Determine the (x, y) coordinate at the center of the cell enclosing the given text.  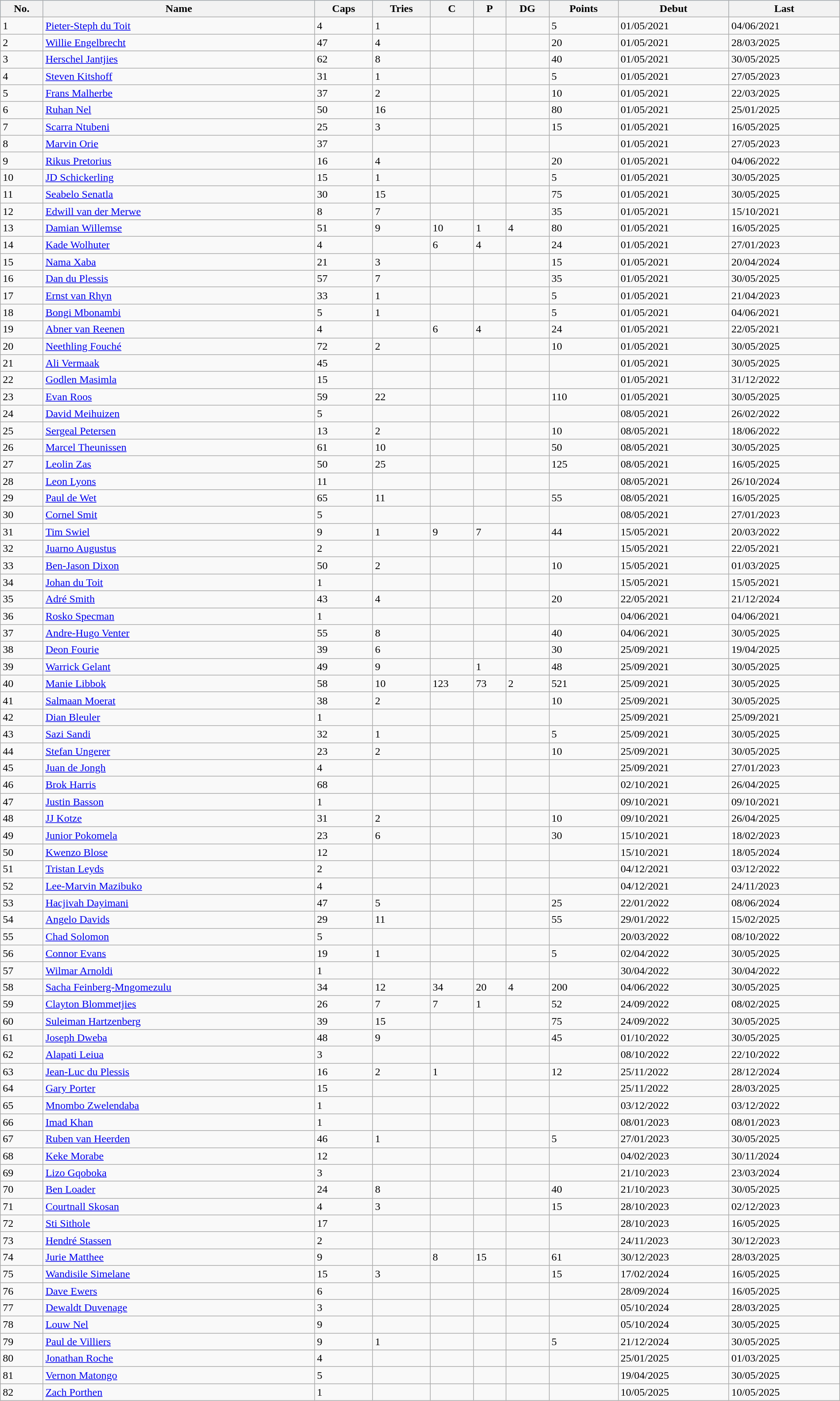
Sazi Sandi (179, 734)
Bongi Mbonambi (179, 312)
Evan Roos (179, 397)
28/12/2024 (784, 1072)
60 (22, 1021)
Lee-Marvin Mazibuko (179, 886)
22/03/2025 (784, 93)
56 (22, 953)
82 (22, 1392)
Rikus Pretorius (179, 160)
Frans Malherbe (179, 93)
Gary Porter (179, 1089)
18/02/2023 (784, 835)
63 (22, 1072)
Jurie Matthee (179, 1257)
42 (22, 717)
Leolin Zas (179, 464)
67 (22, 1139)
Jean-Luc du Plessis (179, 1072)
125 (583, 464)
Neethling Fouché (179, 346)
Connor Evans (179, 953)
31/12/2022 (784, 380)
Seabelo Senatla (179, 194)
Cornel Smit (179, 515)
69 (22, 1173)
C (452, 9)
26/10/2024 (784, 481)
Jonathan Roche (179, 1358)
04/02/2023 (673, 1156)
Caps (344, 9)
Johan du Toit (179, 582)
26/02/2022 (784, 414)
27 (22, 464)
Pieter-Steph du Toit (179, 26)
Ben Loader (179, 1190)
Andre-Hugo Venter (179, 633)
28/09/2024 (673, 1291)
08/06/2024 (784, 903)
08/02/2025 (784, 1004)
41 (22, 700)
Hacjivah Dayimani (179, 903)
78 (22, 1325)
01/10/2022 (673, 1038)
Brok Harris (179, 785)
Warrick Gelant (179, 667)
Leon Lyons (179, 481)
Juan de Jongh (179, 768)
Marvin Orie (179, 144)
15/02/2025 (784, 920)
Junior Pokomela (179, 835)
18 (22, 312)
David Meihuizen (179, 414)
Dan du Plessis (179, 279)
Debut (673, 9)
Ernst van Rhyn (179, 296)
Wilmar Arnoldi (179, 970)
Stefan Ungerer (179, 751)
Joseph Dweba (179, 1038)
Marcel Theunissen (179, 447)
Points (583, 9)
Justin Basson (179, 802)
79 (22, 1342)
110 (583, 397)
28 (22, 481)
Willie Engelbrecht (179, 43)
29/01/2022 (673, 920)
36 (22, 616)
81 (22, 1375)
Tries (401, 9)
Last (784, 9)
Scarra Ntubeni (179, 127)
18/05/2024 (784, 852)
Tristan Leyds (179, 869)
Suleiman Hartzenberg (179, 1021)
Wandisile Simelane (179, 1274)
DG (528, 9)
53 (22, 903)
JD Schickerling (179, 177)
64 (22, 1089)
Dave Ewers (179, 1291)
Tim Swiel (179, 532)
Salmaan Moerat (179, 700)
18/06/2022 (784, 430)
Courtnall Skosan (179, 1206)
123 (452, 683)
P (490, 9)
14 (22, 245)
Sergeal Petersen (179, 430)
Vernon Matongo (179, 1375)
Deon Fourie (179, 650)
Ruhan Nel (179, 110)
Dian Bleuler (179, 717)
Abner van Reenen (179, 329)
Adré Smith (179, 599)
200 (583, 987)
66 (22, 1122)
77 (22, 1308)
Louw Nel (179, 1325)
Nama Xaba (179, 262)
Angelo Davids (179, 920)
17/02/2024 (673, 1274)
Hendré Stassen (179, 1240)
Dewaldt Duvenage (179, 1308)
Alapati Leiua (179, 1055)
22/01/2022 (673, 903)
Herschel Jantjies (179, 59)
Steven Kitshoff (179, 76)
Godlen Masimla (179, 380)
Mnombo Zwelendaba (179, 1105)
23/03/2024 (784, 1173)
21/04/2023 (784, 296)
Sacha Feinberg-Mngomezulu (179, 987)
22/10/2022 (784, 1055)
JJ Kotze (179, 819)
Kade Wolhuter (179, 245)
Imad Khan (179, 1122)
Manie Libbok (179, 683)
30/11/2024 (784, 1156)
70 (22, 1190)
Paul de Villiers (179, 1342)
Zach Porthen (179, 1392)
71 (22, 1206)
Name (179, 9)
02/12/2023 (784, 1206)
20/04/2024 (784, 262)
Damian Willemse (179, 228)
Chad Solomon (179, 937)
No. (22, 9)
Lizo Gqoboka (179, 1173)
Sti Sithole (179, 1223)
74 (22, 1257)
Edwill van der Merwe (179, 211)
Ali Vermaak (179, 363)
Paul de Wet (179, 498)
02/10/2021 (673, 785)
Kwenzo Blose (179, 852)
Clayton Blommetjies (179, 1004)
54 (22, 920)
76 (22, 1291)
Rosko Specman (179, 616)
Keke Morabe (179, 1156)
521 (583, 683)
02/04/2022 (673, 953)
Ben-Jason Dixon (179, 566)
Juarno Augustus (179, 549)
Ruben van Heerden (179, 1139)
